Locate the cell with the specified text and output its (x, y) center coordinate. 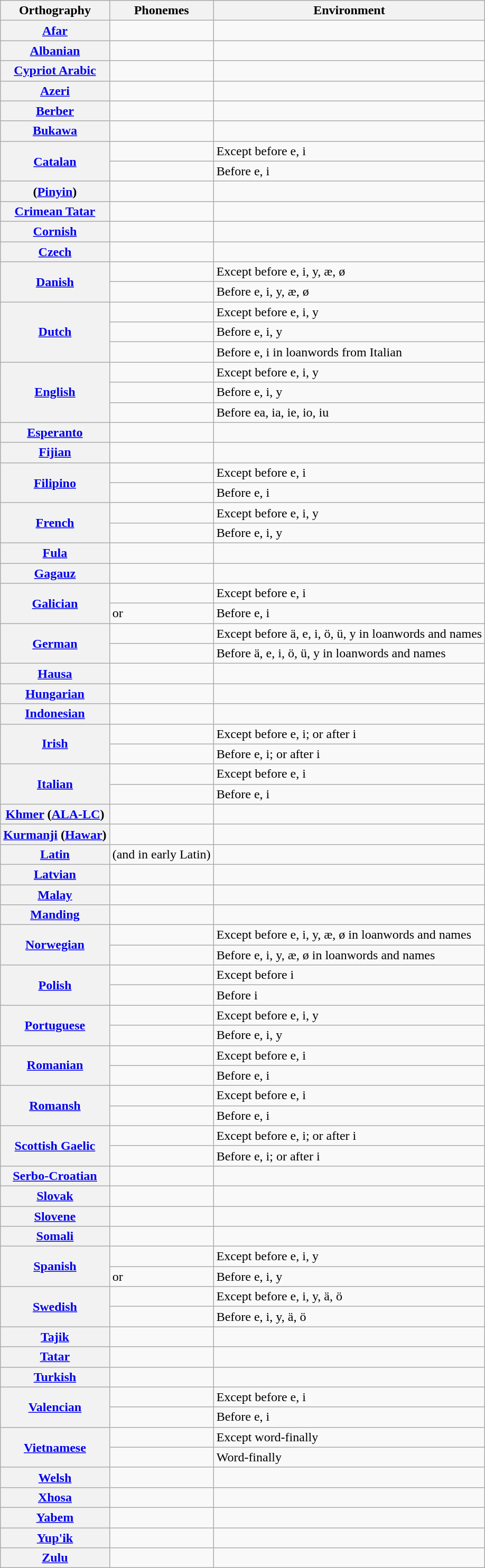
Filipino (55, 483)
Latin (55, 854)
Serbo-Croatian (55, 1176)
Latvian (55, 874)
Somali (55, 1236)
Except before e, i, y, æ, ø (349, 272)
Phonemes (162, 11)
Albanian (55, 51)
Environment (349, 11)
(Pinyin) (55, 191)
Dutch (55, 332)
Tatar (55, 1357)
Before i (349, 995)
Catalan (55, 161)
Spanish (55, 1267)
Yabem (55, 1517)
Romanian (55, 1065)
Orthography (55, 11)
Khmer (ALA-LC) (55, 814)
Gagauz (55, 573)
Esperanto (55, 432)
Before ä, e, i, ö, ü, y in loanwords and names (349, 654)
Turkish (55, 1377)
Except before ä, e, i, ö, ü, y in loanwords and names (349, 634)
Irish (55, 744)
Word-finally (349, 1457)
Xhosa (55, 1497)
English (55, 392)
Crimean Tatar (55, 211)
Afar (55, 31)
Galician (55, 603)
Tajik (55, 1337)
Swedish (55, 1307)
Zulu (55, 1558)
French (55, 523)
German (55, 644)
Italian (55, 784)
Indonesian (55, 714)
Yup'ik (55, 1538)
Portuguese (55, 1025)
Romansh (55, 1106)
Norwegian (55, 945)
Cornish (55, 231)
Czech (55, 252)
Slovak (55, 1196)
Vietnamese (55, 1447)
Before e, i, y, æ, ø (349, 292)
Cypriot Arabic (55, 71)
Valencian (55, 1407)
Slovene (55, 1216)
Before ea, ia, ie, io, iu (349, 412)
Fijian (55, 452)
Danish (55, 282)
Hausa (55, 674)
Manding (55, 915)
(and in early Latin) (162, 854)
Berber (55, 111)
Scottish Gaelic (55, 1146)
Polish (55, 985)
Except word-finally (349, 1437)
Bukawa (55, 131)
Except before e, i, y, æ, ø in loanwords and names (349, 935)
Before e, i in loanwords from Italian (349, 352)
Before e, i, y, æ, ø in loanwords and names (349, 955)
Kurmanji (Hawar) (55, 834)
Fula (55, 553)
Except before e, i, y, ä, ö (349, 1297)
Before e, i, y, ä, ö (349, 1317)
Hungarian (55, 694)
Malay (55, 895)
Welsh (55, 1477)
Except before i (349, 975)
Azeri (55, 91)
